Extract the [X, Y] coordinate from the center of the cell holding the provided text.  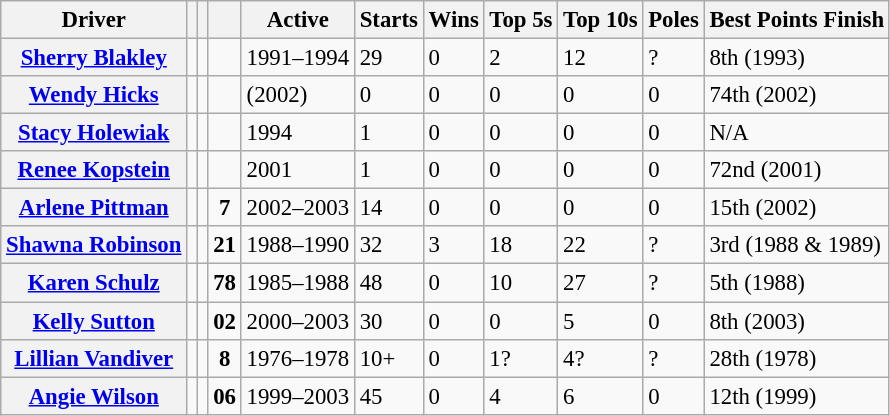
Karen Schulz [94, 283]
02 [224, 321]
4? [600, 358]
N/A [796, 133]
Arlene Pittman [94, 208]
3 [454, 245]
Sherry Blakley [94, 58]
12th (1999) [796, 396]
27 [600, 283]
1991–1994 [298, 58]
Stacy Holewiak [94, 133]
2 [521, 58]
Active [298, 20]
10+ [388, 358]
78 [224, 283]
Wins [454, 20]
5th (1988) [796, 283]
12 [600, 58]
1985–1988 [298, 283]
45 [388, 396]
1994 [298, 133]
74th (2002) [796, 95]
8th (2003) [796, 321]
Driver [94, 20]
1976–1978 [298, 358]
06 [224, 396]
8th (1993) [796, 58]
29 [388, 58]
3rd (1988 & 1989) [796, 245]
22 [600, 245]
7 [224, 208]
Top 10s [600, 20]
Lillian Vandiver [94, 358]
1988–1990 [298, 245]
2002–2003 [298, 208]
6 [600, 396]
48 [388, 283]
8 [224, 358]
Angie Wilson [94, 396]
32 [388, 245]
(2002) [298, 95]
28th (1978) [796, 358]
30 [388, 321]
Best Points Finish [796, 20]
Kelly Sutton [94, 321]
1999–2003 [298, 396]
Poles [674, 20]
72nd (2001) [796, 170]
Top 5s [521, 20]
18 [521, 245]
15th (2002) [796, 208]
10 [521, 283]
4 [521, 396]
14 [388, 208]
Renee Kopstein [94, 170]
Shawna Robinson [94, 245]
2000–2003 [298, 321]
2001 [298, 170]
Starts [388, 20]
Wendy Hicks [94, 95]
1? [521, 358]
21 [224, 245]
5 [600, 321]
